Extract the (x, y) coordinate from the center of the cell holding the provided text.  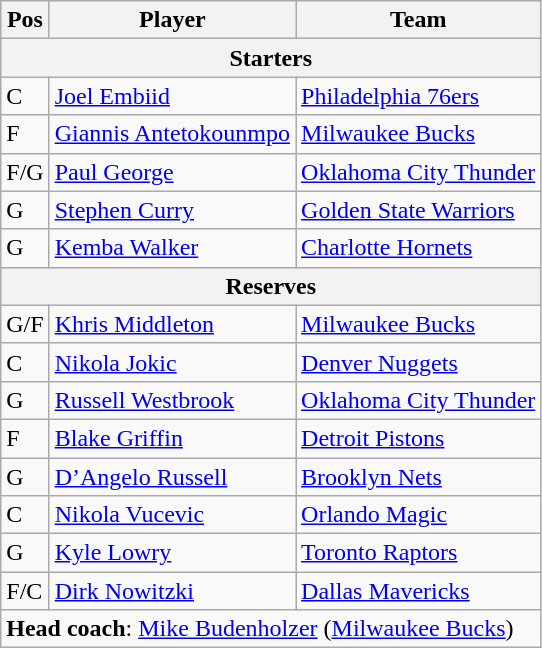
Giannis Antetokounmpo (172, 134)
D’Angelo Russell (172, 477)
Charlotte Hornets (418, 248)
Team (418, 20)
Philadelphia 76ers (418, 96)
Stephen Curry (172, 210)
Blake Griffin (172, 438)
Kemba Walker (172, 248)
Nikola Vucevic (172, 515)
Toronto Raptors (418, 553)
F/G (25, 172)
Head coach: Mike Budenholzer (Milwaukee Bucks) (271, 629)
Dallas Mavericks (418, 591)
Pos (25, 20)
Detroit Pistons (418, 438)
Golden State Warriors (418, 210)
Khris Middleton (172, 324)
Paul George (172, 172)
Brooklyn Nets (418, 477)
Reserves (271, 286)
Starters (271, 58)
G/F (25, 324)
Player (172, 20)
Orlando Magic (418, 515)
Joel Embiid (172, 96)
Denver Nuggets (418, 362)
Nikola Jokic (172, 362)
Russell Westbrook (172, 400)
Kyle Lowry (172, 553)
F/C (25, 591)
Dirk Nowitzki (172, 591)
